From the cell containing the given text, extract its center point as [x, y] coordinate. 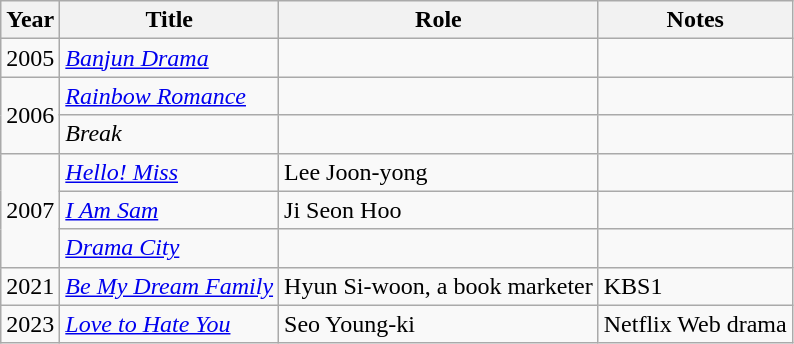
2006 [30, 115]
Role [439, 20]
Be My Dream Family [170, 286]
Ji Seon Hoo [439, 210]
Year [30, 20]
Love to Hate You [170, 324]
Rainbow Romance [170, 96]
2007 [30, 210]
Notes [695, 20]
2005 [30, 58]
Title [170, 20]
I Am Sam [170, 210]
Netflix Web drama [695, 324]
Lee Joon-yong [439, 172]
2021 [30, 286]
Hyun Si-woon, a book marketer [439, 286]
Break [170, 134]
Banjun Drama [170, 58]
Hello! Miss [170, 172]
2023 [30, 324]
Drama City [170, 248]
Seo Young-ki [439, 324]
KBS1 [695, 286]
